Return the (X, Y) coordinate for the center point of the cell that contains the specified text.  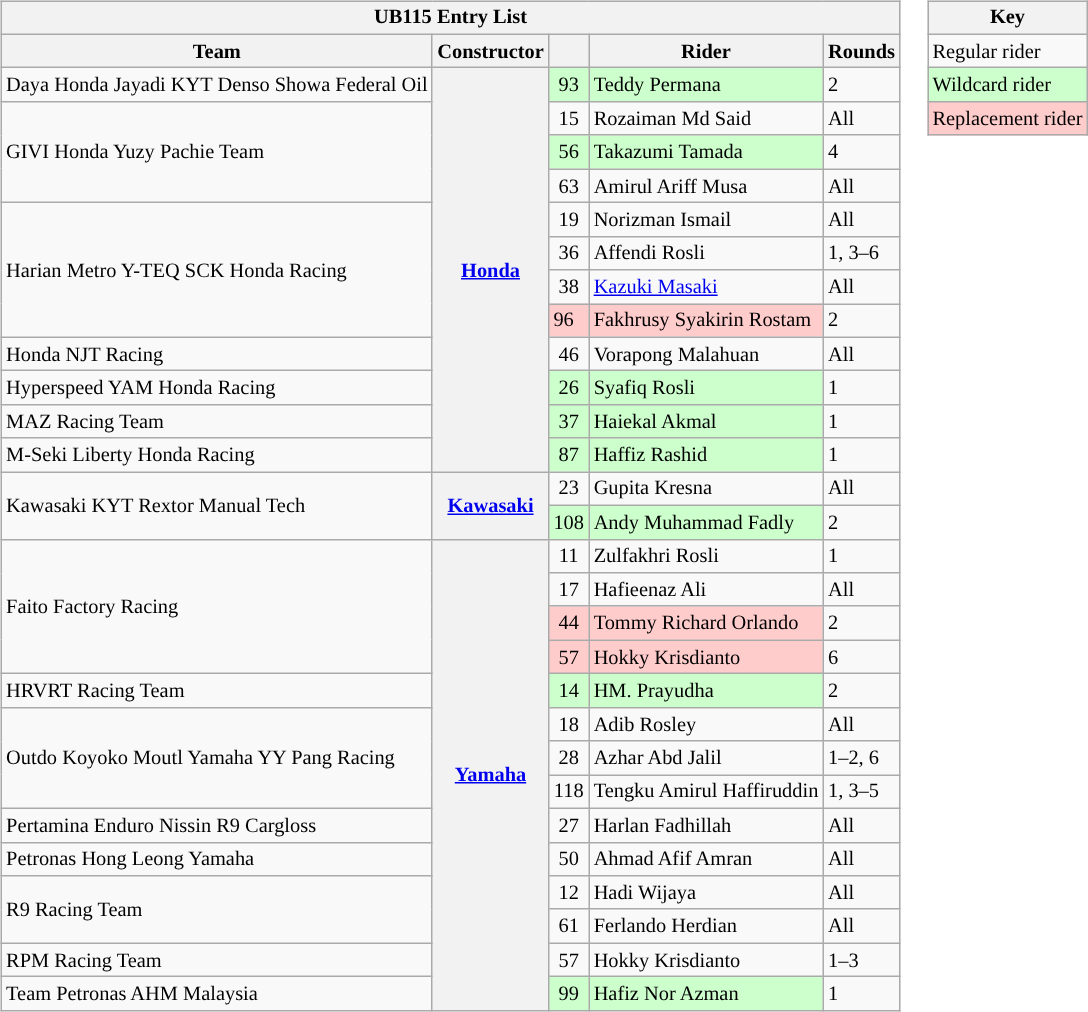
56 (569, 152)
Amirul Ariff Musa (706, 186)
14 (569, 691)
17 (569, 590)
99 (569, 994)
Zulfakhri Rosli (706, 556)
M-Seki Liberty Honda Racing (216, 455)
12 (569, 893)
1, 3–6 (862, 253)
28 (569, 758)
Pertamina Enduro Nissin R9 Cargloss (216, 825)
Hafiz Nor Azman (706, 994)
Regular rider (1008, 51)
Syafiq Rosli (706, 388)
Hadi Wijaya (706, 893)
Gupita Kresna (706, 489)
Petronas Hong Leong Yamaha (216, 859)
87 (569, 455)
6 (862, 657)
Fakhrusy Syakirin Rostam (706, 321)
HRVRT Racing Team (216, 691)
36 (569, 253)
Ferlando Herdian (706, 926)
Team Petronas AHM Malaysia (216, 994)
Replacement rider (1008, 119)
63 (569, 186)
Team (216, 51)
Affendi Rosli (706, 253)
Constructor (490, 51)
Kawasaki KYT Rextor Manual Tech (216, 506)
Haffiz Rashid (706, 455)
Honda (490, 270)
HM. Prayudha (706, 691)
Daya Honda Jayadi KYT Denso Showa Federal Oil (216, 85)
50 (569, 859)
RPM Racing Team (216, 960)
Honda NJT Racing (216, 354)
26 (569, 388)
1, 3–5 (862, 792)
96 (569, 321)
Vorapong Malahuan (706, 354)
Outdo Koyoko Moutl Yamaha YY Pang Racing (216, 758)
Harlan Fadhillah (706, 825)
37 (569, 422)
118 (569, 792)
Takazumi Tamada (706, 152)
38 (569, 287)
MAZ Racing Team (216, 422)
23 (569, 489)
44 (569, 623)
Hafieenaz Ali (706, 590)
1–2, 6 (862, 758)
Azhar Abd Jalil (706, 758)
Tommy Richard Orlando (706, 623)
Kazuki Masaki (706, 287)
Norizman Ismail (706, 220)
46 (569, 354)
27 (569, 825)
Teddy Permana (706, 85)
Andy Muhammad Fadly (706, 522)
Wildcard rider (1008, 85)
4 (862, 152)
93 (569, 85)
GIVI Honda Yuzy Pachie Team (216, 152)
Kawasaki (490, 506)
Adib Rosley (706, 724)
108 (569, 522)
Ahmad Afif Amran (706, 859)
15 (569, 119)
Rider (706, 51)
Haiekal Akmal (706, 422)
19 (569, 220)
11 (569, 556)
18 (569, 724)
Faito Factory Racing (216, 606)
1–3 (862, 960)
Key (1008, 18)
R9 Racing Team (216, 910)
Harian Metro Y-TEQ SCK Honda Racing (216, 270)
Hyperspeed YAM Honda Racing (216, 388)
Rounds (862, 51)
Tengku Amirul Haffiruddin (706, 792)
61 (569, 926)
UB115 Entry List (450, 18)
Rozaiman Md Said (706, 119)
Yamaha (490, 774)
